Identify which cell holds the provided text, then report its (X, Y) central coordinate. 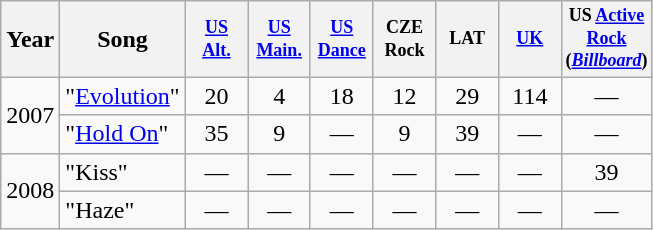
"Evolution" (122, 96)
12 (404, 96)
UK (530, 39)
Song (122, 39)
USAlt. (216, 39)
29 (468, 96)
2008 (30, 191)
35 (216, 134)
"Kiss" (122, 172)
CZE Rock (404, 39)
Year (30, 39)
"Hold On" (122, 134)
4 (280, 96)
114 (530, 96)
USDance (342, 39)
USMain. (280, 39)
2007 (30, 115)
18 (342, 96)
"Haze" (122, 210)
US Active Rock (Billboard) (606, 39)
20 (216, 96)
LAT (468, 39)
